Extract the (x, y) coordinate from the center of the cell holding the provided text.  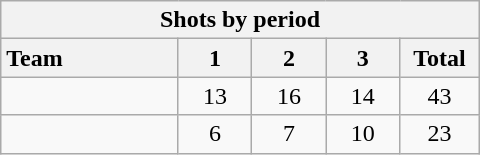
23 (440, 134)
Total (440, 58)
43 (440, 96)
16 (289, 96)
14 (363, 96)
Team (90, 58)
2 (289, 58)
Shots by period (240, 20)
13 (215, 96)
7 (289, 134)
1 (215, 58)
10 (363, 134)
3 (363, 58)
6 (215, 134)
